Find where the given text appears and provide that cell's center as [X, Y] coordinate. 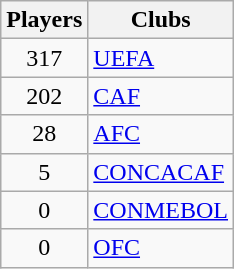
Clubs [161, 20]
CAF [161, 96]
5 [44, 172]
CONMEBOL [161, 210]
AFC [161, 134]
CONCACAF [161, 172]
202 [44, 96]
317 [44, 58]
28 [44, 134]
OFC [161, 248]
Players [44, 20]
UEFA [161, 58]
